Scan for the cell matching the given text and deliver its (X, Y) coordinate at center. 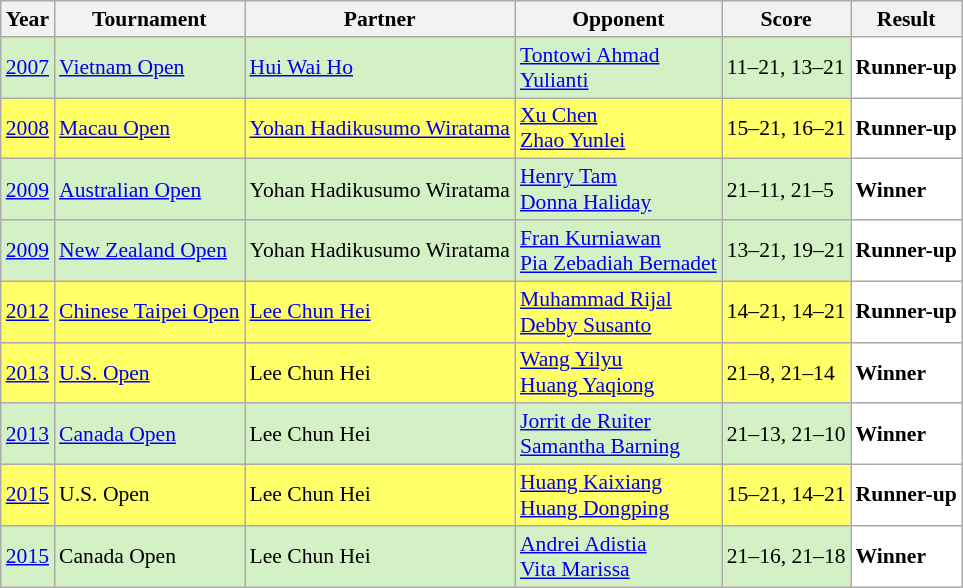
2008 (28, 128)
Huang Kaixiang Huang Dongping (618, 496)
Muhammad Rijal Debby Susanto (618, 312)
21–13, 21–10 (786, 434)
Xu Chen Zhao Yunlei (618, 128)
11–21, 13–21 (786, 68)
15–21, 14–21 (786, 496)
Henry Tam Donna Haliday (618, 190)
21–16, 21–18 (786, 556)
2007 (28, 68)
New Zealand Open (149, 250)
Result (906, 19)
Chinese Taipei Open (149, 312)
2012 (28, 312)
Tontowi Ahmad Yulianti (618, 68)
Year (28, 19)
Jorrit de Ruiter Samantha Barning (618, 434)
Score (786, 19)
21–8, 21–14 (786, 372)
Partner (379, 19)
Australian Open (149, 190)
Opponent (618, 19)
Tournament (149, 19)
Andrei Adistia Vita Marissa (618, 556)
13–21, 19–21 (786, 250)
Hui Wai Ho (379, 68)
15–21, 16–21 (786, 128)
Macau Open (149, 128)
Wang Yilyu Huang Yaqiong (618, 372)
Vietnam Open (149, 68)
21–11, 21–5 (786, 190)
Fran Kurniawan Pia Zebadiah Bernadet (618, 250)
14–21, 14–21 (786, 312)
